Return the [X, Y] coordinate for the center point of the cell that contains the specified text.  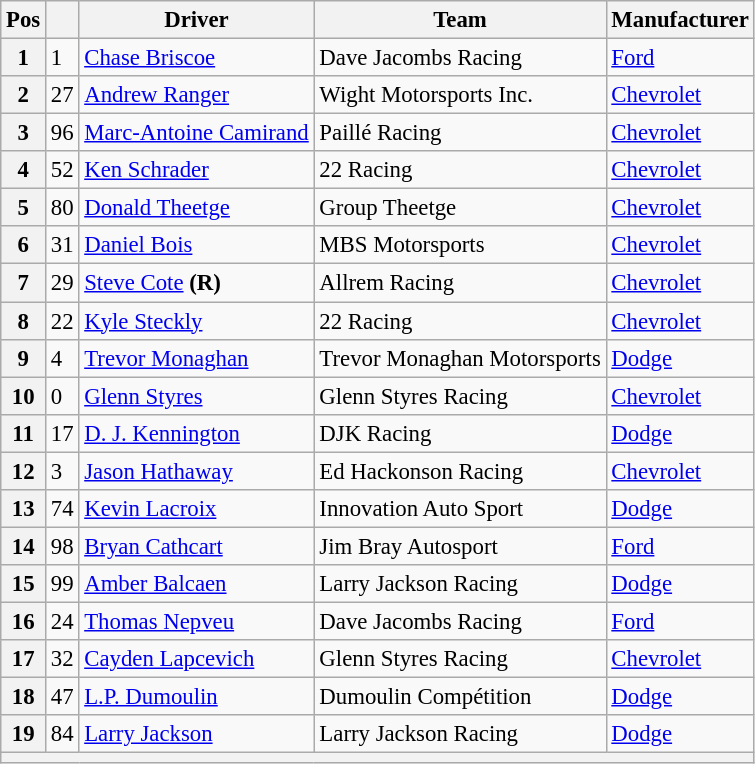
Driver [196, 20]
Marc-Antoine Camirand [196, 133]
31 [62, 245]
5 [24, 208]
Trevor Monaghan Motorsports [460, 358]
Bryan Cathcart [196, 546]
10 [24, 396]
47 [62, 697]
98 [62, 546]
Ed Hackonson Racing [460, 471]
Innovation Auto Sport [460, 509]
Cayden Lapcevich [196, 659]
Jason Hathaway [196, 471]
Pos [24, 20]
19 [24, 734]
11 [24, 433]
Manufacturer [680, 20]
2 [24, 95]
Group Theetge [460, 208]
6 [24, 245]
16 [24, 621]
Glenn Styres [196, 396]
Allrem Racing [460, 283]
22 [62, 321]
Ken Schrader [196, 170]
18 [24, 697]
12 [24, 471]
0 [62, 396]
80 [62, 208]
27 [62, 95]
8 [24, 321]
D. J. Kennington [196, 433]
Daniel Bois [196, 245]
Amber Balcaen [196, 584]
24 [62, 621]
29 [62, 283]
Trevor Monaghan [196, 358]
13 [24, 509]
84 [62, 734]
Team [460, 20]
Thomas Nepveu [196, 621]
96 [62, 133]
Paillé Racing [460, 133]
Chase Briscoe [196, 58]
9 [24, 358]
Kevin Lacroix [196, 509]
99 [62, 584]
14 [24, 546]
7 [24, 283]
Kyle Steckly [196, 321]
Wight Motorsports Inc. [460, 95]
32 [62, 659]
52 [62, 170]
Larry Jackson [196, 734]
Jim Bray Autosport [460, 546]
Donald Theetge [196, 208]
Andrew Ranger [196, 95]
MBS Motorsports [460, 245]
15 [24, 584]
L.P. Dumoulin [196, 697]
Dumoulin Compétition [460, 697]
74 [62, 509]
DJK Racing [460, 433]
Steve Cote (R) [196, 283]
